Provide the [x, y] coordinate of the cell's center where the given text is located.  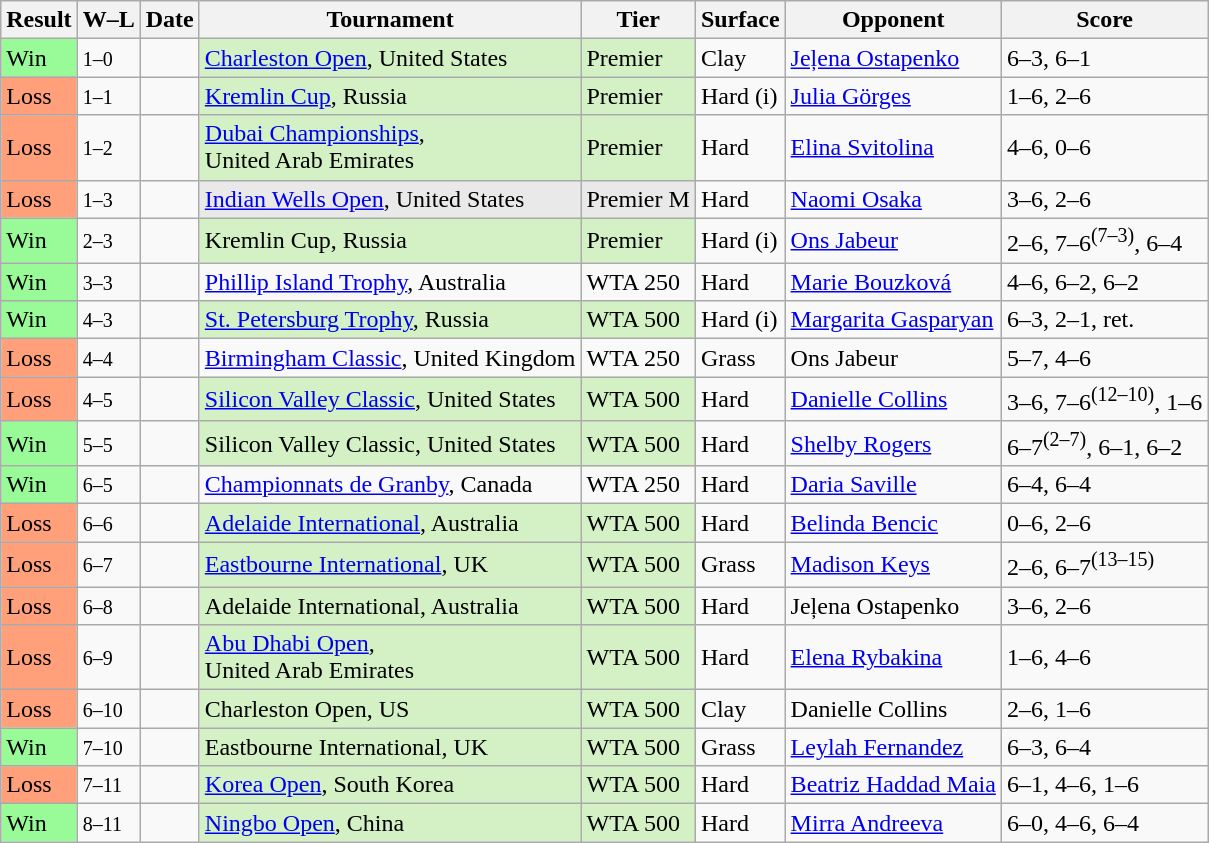
6–3, 2–1, ret. [1104, 320]
Score [1104, 20]
2–6, 1–6 [1104, 709]
4–4 [108, 358]
2–6, 6–7(13–15) [1104, 564]
6–9 [108, 658]
Date [170, 20]
Opponent [893, 20]
6–0, 4–6, 6–4 [1104, 823]
1–2 [108, 148]
1–0 [108, 58]
3–6, 7–6(12–10), 1–6 [1104, 400]
1–6, 4–6 [1104, 658]
Elena Rybakina [893, 658]
1–3 [108, 199]
Ningbo Open, China [390, 823]
6–1, 4–6, 1–6 [1104, 785]
7–10 [108, 747]
Leylah Fernandez [893, 747]
2–6, 7–6(7–3), 6–4 [1104, 240]
6–3, 6–4 [1104, 747]
Result [39, 20]
Tier [638, 20]
Marie Bouzková [893, 282]
Phillip Island Trophy, Australia [390, 282]
3–3 [108, 282]
Tournament [390, 20]
6–10 [108, 709]
6–4, 6–4 [1104, 485]
0–6, 2–6 [1104, 523]
Madison Keys [893, 564]
Charleston Open, US [390, 709]
Elina Svitolina [893, 148]
6–6 [108, 523]
7–11 [108, 785]
4–3 [108, 320]
Mirra Andreeva [893, 823]
Premier M [638, 199]
Daria Saville [893, 485]
Charleston Open, United States [390, 58]
5–7, 4–6 [1104, 358]
Indian Wells Open, United States [390, 199]
Shelby Rogers [893, 444]
8–11 [108, 823]
4–5 [108, 400]
Surface [740, 20]
6–7 [108, 564]
Championnats de Granby, Canada [390, 485]
4–6, 0–6 [1104, 148]
Korea Open, South Korea [390, 785]
6–7(2–7), 6–1, 6–2 [1104, 444]
4–6, 6–2, 6–2 [1104, 282]
Birmingham Classic, United Kingdom [390, 358]
2–3 [108, 240]
5–5 [108, 444]
Dubai Championships, United Arab Emirates [390, 148]
6–5 [108, 485]
Naomi Osaka [893, 199]
Belinda Bencic [893, 523]
W–L [108, 20]
6–3, 6–1 [1104, 58]
Margarita Gasparyan [893, 320]
1–1 [108, 96]
6–8 [108, 606]
Abu Dhabi Open, United Arab Emirates [390, 658]
St. Petersburg Trophy, Russia [390, 320]
Julia Görges [893, 96]
Beatriz Haddad Maia [893, 785]
1–6, 2–6 [1104, 96]
